Capture the cell that displays the provided text and extract its [X, Y] central coordinate. 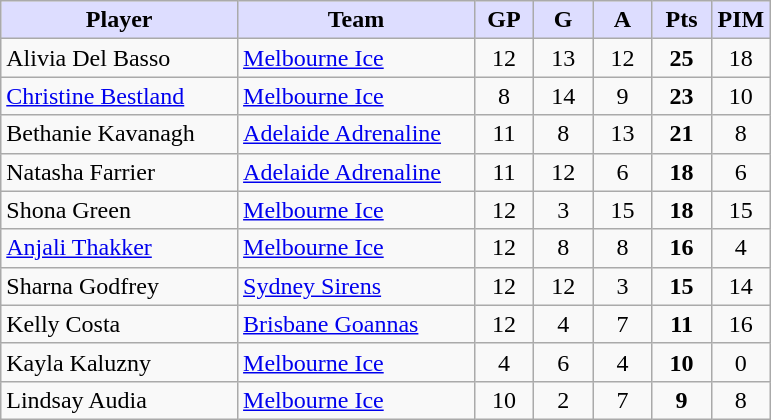
Bethanie Kavanagh [120, 134]
Sharna Godfrey [120, 286]
Player [120, 20]
GP [504, 20]
2 [564, 400]
Anjali Thakker [120, 248]
25 [682, 58]
Brisbane Goannas [356, 324]
Lindsay Audia [120, 400]
Sydney Sirens [356, 286]
Team [356, 20]
0 [740, 362]
PIM [740, 20]
Christine Bestland [120, 96]
A [622, 20]
Kelly Costa [120, 324]
21 [682, 134]
23 [682, 96]
Kayla Kaluzny [120, 362]
G [564, 20]
Pts [682, 20]
Alivia Del Basso [120, 58]
Natasha Farrier [120, 172]
Shona Green [120, 210]
